Output the (X, Y) coordinate of the center of the cell containing the given text.  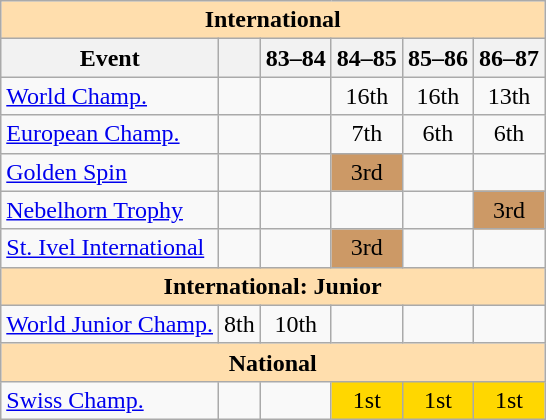
World Junior Champ. (110, 324)
8th (240, 324)
St. Ivel International (110, 248)
National (273, 362)
Event (110, 58)
13th (508, 96)
Nebelhorn Trophy (110, 210)
World Champ. (110, 96)
Swiss Champ. (110, 400)
86–87 (508, 58)
International: Junior (273, 286)
10th (296, 324)
83–84 (296, 58)
European Champ. (110, 134)
International (273, 20)
85–86 (438, 58)
84–85 (366, 58)
Golden Spin (110, 172)
7th (366, 134)
